Output the [x, y] coordinate of the center of the cell containing the given text.  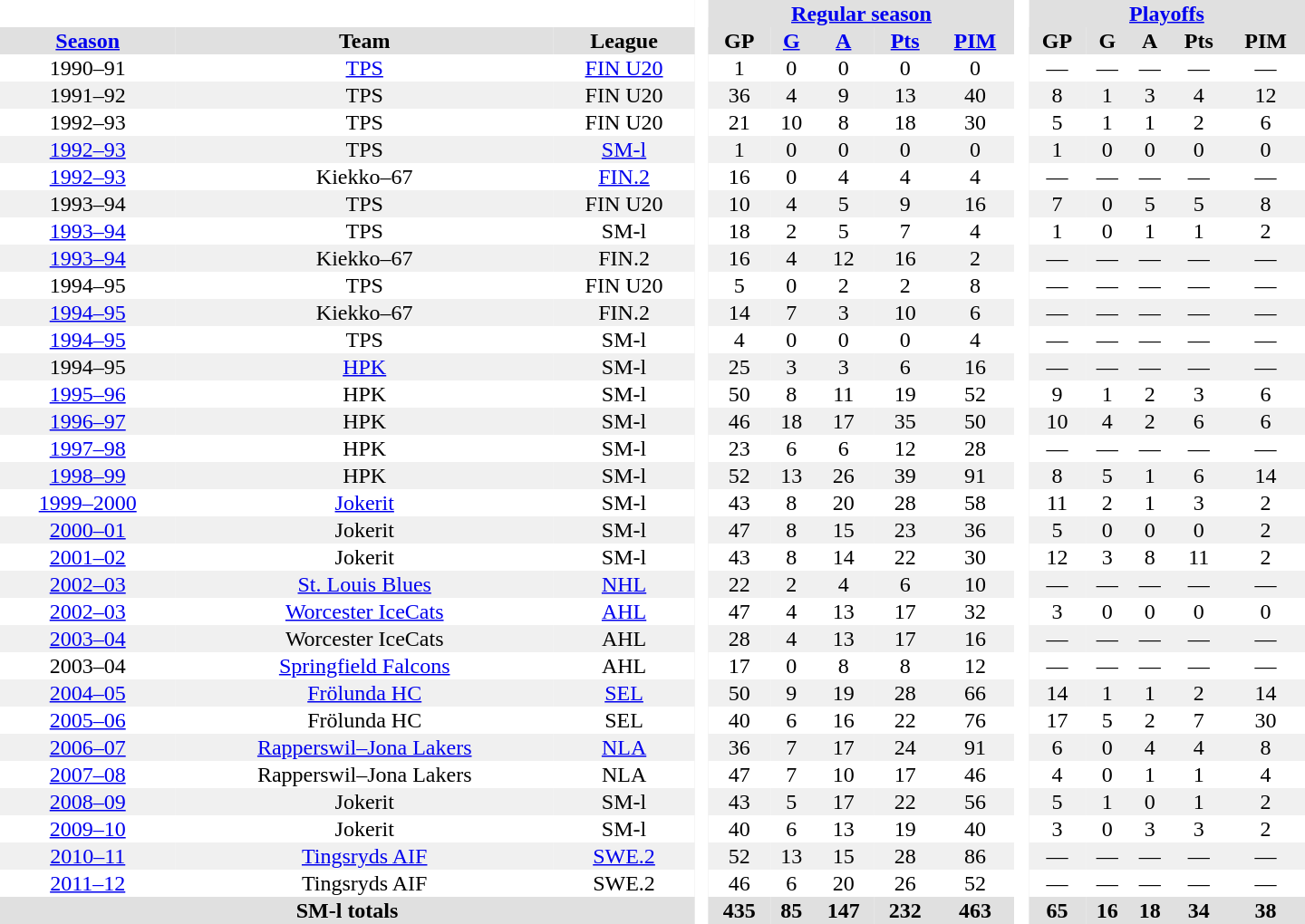
1996–97 [87, 421]
2007–08 [87, 775]
76 [975, 720]
St. Louis Blues [364, 584]
435 [739, 910]
66 [975, 693]
League [623, 41]
21 [739, 122]
SM-l totals [347, 910]
Team [364, 41]
58 [975, 503]
2005–06 [87, 720]
2006–07 [87, 747]
1999–2000 [87, 503]
35 [905, 421]
34 [1198, 910]
24 [905, 747]
38 [1265, 910]
2010–11 [87, 856]
2011–12 [87, 883]
2008–09 [87, 802]
Playoffs [1167, 14]
1998–99 [87, 476]
32 [975, 611]
1997–98 [87, 448]
Season [87, 41]
65 [1057, 910]
2000–01 [87, 530]
Springfield Falcons [364, 666]
1995–96 [87, 394]
1990–91 [87, 68]
232 [905, 910]
1991–92 [87, 95]
85 [792, 910]
NHL [623, 584]
Regular season [861, 14]
463 [975, 910]
39 [905, 476]
2004–05 [87, 693]
147 [844, 910]
25 [739, 367]
86 [975, 856]
56 [975, 802]
2001–02 [87, 557]
2009–10 [87, 829]
